Return the (X, Y) coordinate for the center point of the cell that contains the specified text.  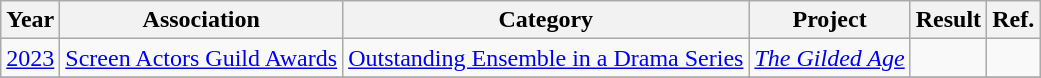
Year (30, 20)
The Gilded Age (830, 58)
Project (830, 20)
2023 (30, 58)
Category (546, 20)
Outstanding Ensemble in a Drama Series (546, 58)
Ref. (1014, 20)
Result (948, 20)
Association (202, 20)
Screen Actors Guild Awards (202, 58)
